Output the (x, y) coordinate of the center of the cell containing the given text.  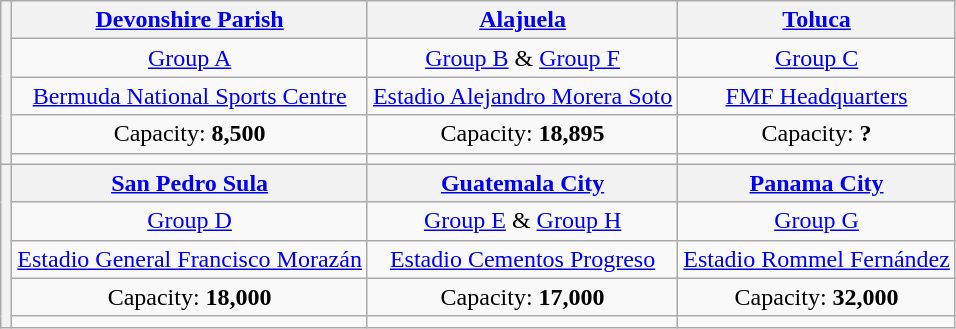
Panama City (817, 183)
Capacity: 18,000 (190, 297)
Capacity: 17,000 (522, 297)
Group E & Group H (522, 221)
Capacity: 32,000 (817, 297)
Estadio Alejandro Morera Soto (522, 96)
Devonshire Parish (190, 20)
Capacity: 8,500 (190, 134)
Group B & Group F (522, 58)
Guatemala City (522, 183)
San Pedro Sula (190, 183)
Group D (190, 221)
Capacity: ? (817, 134)
Group G (817, 221)
FMF Headquarters (817, 96)
Toluca (817, 20)
Estadio General Francisco Morazán (190, 259)
Group C (817, 58)
Estadio Cementos Progreso (522, 259)
Estadio Rommel Fernández (817, 259)
Bermuda National Sports Centre (190, 96)
Group A (190, 58)
Alajuela (522, 20)
Capacity: 18,895 (522, 134)
